Scan for the cell matching the given text and deliver its [x, y] coordinate at center. 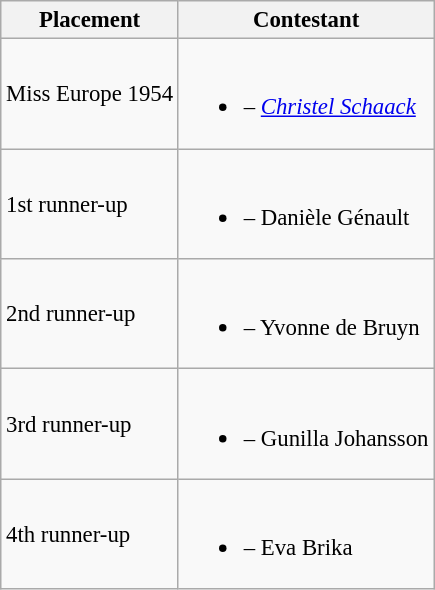
3rd runner-up [90, 424]
1st runner-up [90, 204]
Miss Europe 1954 [90, 94]
Contestant [306, 20]
2nd runner-up [90, 314]
– Danièle Génault [306, 204]
– Gunilla Johansson [306, 424]
4th runner-up [90, 534]
– Eva Brika [306, 534]
Placement [90, 20]
– Yvonne de Bruyn [306, 314]
– Christel Schaack [306, 94]
